Return the (x, y) coordinate for the center point of the cell that contains the specified text.  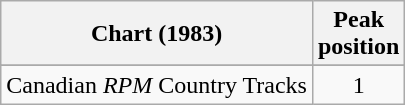
Canadian RPM Country Tracks (157, 85)
Peakposition (358, 34)
Chart (1983) (157, 34)
1 (358, 85)
